Determine the (X, Y) coordinate at the center of the cell enclosing the given text.  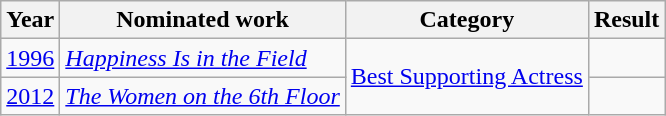
Category (466, 20)
Result (626, 20)
Best Supporting Actress (466, 77)
1996 (30, 58)
The Women on the 6th Floor (202, 96)
Year (30, 20)
Nominated work (202, 20)
Happiness Is in the Field (202, 58)
2012 (30, 96)
